Return the [x, y] coordinate for the center point of the cell that contains the specified text.  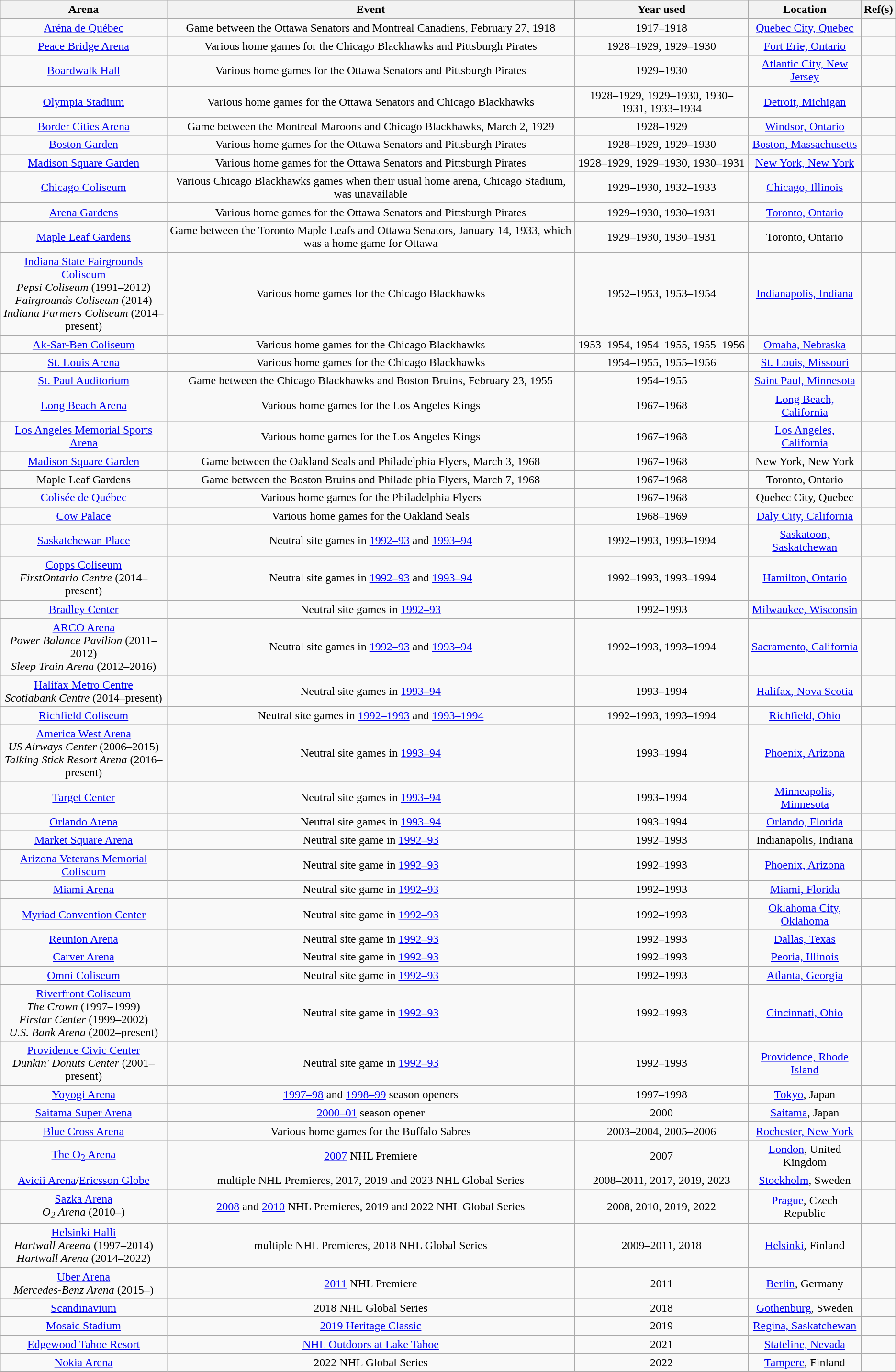
Tampere, Finland [805, 1362]
Gothenburg, Sweden [805, 1308]
2021 [661, 1344]
Yoyogi Arena [84, 1094]
Long Beach, California [805, 406]
Saskatchewan Place [84, 541]
Game between the Oakland Seals and Philadelphia Flyers, March 3, 1968 [370, 461]
Colisée de Québec [84, 498]
Daly City, California [805, 516]
Olympia Stadium [84, 101]
Avicii Arena/Ericsson Globe [84, 1180]
2008–2011, 2017, 2019, 2023 [661, 1180]
1952–1953, 1953–1954 [661, 294]
Cow Palace [84, 516]
Boston, Massachusetts [805, 145]
Carver Arena [84, 957]
The O2 Arena [84, 1155]
1929–1930 [661, 71]
Edgewood Tahoe Resort [84, 1344]
Saitama, Japan [805, 1113]
1953–1954, 1954–1955, 1955–1956 [661, 344]
Richfield, Ohio [805, 715]
Game between the Boston Bruins and Philadelphia Flyers, March 7, 1968 [370, 480]
Ref(s) [878, 10]
Rochester, New York [805, 1131]
Peoria, Illinois [805, 957]
2011 NHL Premiere [370, 1283]
Market Square Arena [84, 840]
2007 [661, 1155]
2019 Heritage Classic [370, 1326]
Game between the Toronto Maple Leafs and Ottawa Senators, January 14, 1933, which was a home game for Ottawa [370, 236]
Helsinki HalliHartwall Areena (1997–2014)Hartwall Arena (2014–2022) [84, 1246]
Sazka ArenaO2 Arena (2010–) [84, 1207]
Minneapolis, Minnesota [805, 797]
1929–1930, 1932–1933 [661, 188]
Atlanta, Georgia [805, 975]
Game between the Chicago Blackhawks and Boston Bruins, February 23, 1955 [370, 381]
2019 [661, 1326]
Providence, Rhode Island [805, 1063]
Uber ArenaMercedes-Benz Arena (2015–) [84, 1283]
Boston Garden [84, 145]
America West ArenaUS Airways Center (2006–2015)Talking Stick Resort Arena (2016–present) [84, 753]
Windsor, Ontario [805, 126]
2008 and 2010 NHL Premieres, 2019 and 2022 NHL Global Series [370, 1207]
Saskatoon, Saskatchewan [805, 541]
Various home games for the Philadelphia Flyers [370, 498]
St. Louis Arena [84, 363]
Saint Paul, Minnesota [805, 381]
Omaha, Nebraska [805, 344]
2007 NHL Premiere [370, 1155]
Richfield Coliseum [84, 715]
Target Center [84, 797]
Regina, Saskatchewan [805, 1326]
Los Angeles Memorial Sports Arena [84, 436]
1928–1929 [661, 126]
Prague, Czech Republic [805, 1207]
2018 NHL Global Series [370, 1308]
London, United Kingdom [805, 1155]
1928–1929, 1929–1930, 1930–1931, 1933–1934 [661, 101]
2000–01 season opener [370, 1113]
Various home games for the Buffalo Sabres [370, 1131]
1928–1929, 1929–1930, 1930–1931 [661, 163]
Omni Coliseum [84, 975]
Riverfront ColiseumThe Crown (1997–1999)Firstar Center (1999–2002)U.S. Bank Arena (2002–present) [84, 1013]
Halifax, Nova Scotia [805, 691]
Various Chicago Blackhawks games when their usual home arena, Chicago Stadium, was unavailable [370, 188]
Hamilton, Ontario [805, 578]
Blue Cross Arena [84, 1131]
2022 [661, 1362]
Event [370, 10]
multiple NHL Premieres, 2017, 2019 and 2023 NHL Global Series [370, 1180]
Providence Civic CenterDunkin' Donuts Center (2001–present) [84, 1063]
Various home games for the Oakland Seals [370, 516]
2003–2004, 2005–2006 [661, 1131]
Stockholm, Sweden [805, 1180]
St. Louis, Missouri [805, 363]
Cincinnati, Ohio [805, 1013]
Miami Arena [84, 890]
1917–1918 [661, 28]
Aréna de Québec [84, 28]
1954–1955, 1955–1956 [661, 363]
1997–1998 [661, 1094]
Copps ColiseumFirstOntario Centre (2014–present) [84, 578]
Fort Erie, Ontario [805, 46]
Orlando, Florida [805, 822]
Los Angeles, California [805, 436]
2000 [661, 1113]
Long Beach Arena [84, 406]
Arena Gardens [84, 212]
Halifax Metro CentreScotiabank Centre (2014–present) [84, 691]
1968–1969 [661, 516]
Orlando Arena [84, 822]
Border Cities Arena [84, 126]
Reunion Arena [84, 939]
Helsinki, Finland [805, 1246]
Neutral site games in 1992–93 [370, 609]
Various home games for the Chicago Blackhawks and Pittsburgh Pirates [370, 46]
Chicago, Illinois [805, 188]
2011 [661, 1283]
2008, 2010, 2019, 2022 [661, 1207]
Arena [84, 10]
Game between the Montreal Maroons and Chicago Blackhawks, March 2, 1929 [370, 126]
St. Paul Auditorium [84, 381]
Milwaukee, Wisconsin [805, 609]
Neutral site games in 1992–1993 and 1993–1994 [370, 715]
Atlantic City, New Jersey [805, 71]
Boardwalk Hall [84, 71]
Sacramento, California [805, 647]
Chicago Coliseum [84, 188]
Miami, Florida [805, 890]
Detroit, Michigan [805, 101]
Berlin, Germany [805, 1283]
1997–98 and 1998–99 season openers [370, 1094]
ARCO ArenaPower Balance Pavilion (2011–2012)Sleep Train Arena (2012–2016) [84, 647]
Scandinavium [84, 1308]
Stateline, Nevada [805, 1344]
Ak-Sar-Ben Coliseum [84, 344]
Dallas, Texas [805, 939]
multiple NHL Premieres, 2018 NHL Global Series [370, 1246]
Nokia Arena [84, 1362]
Bradley Center [84, 609]
Oklahoma City, Oklahoma [805, 914]
Arizona Veterans Memorial Coliseum [84, 865]
Saitama Super Arena [84, 1113]
Mosaic Stadium [84, 1326]
Game between the Ottawa Senators and Montreal Canadiens, February 27, 1918 [370, 28]
1954–1955 [661, 381]
Location [805, 10]
Myriad Convention Center [84, 914]
Year used [661, 10]
Peace Bridge Arena [84, 46]
2022 NHL Global Series [370, 1362]
2018 [661, 1308]
NHL Outdoors at Lake Tahoe [370, 1344]
Various home games for the Ottawa Senators and Chicago Blackhawks [370, 101]
Tokyo, Japan [805, 1094]
2009–2011, 2018 [661, 1246]
Indiana State Fairgrounds ColiseumPepsi Coliseum (1991–2012)Fairgrounds Coliseum (2014)Indiana Farmers Coliseum (2014–present) [84, 294]
